Return the [X, Y] coordinate for the center point of the cell that contains the specified text.  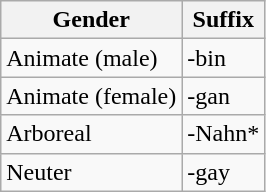
-Nahn* [224, 134]
-gan [224, 96]
Suffix [224, 20]
Neuter [92, 172]
-gay [224, 172]
-bin [224, 58]
Arboreal [92, 134]
Gender [92, 20]
Animate (male) [92, 58]
Animate (female) [92, 96]
